Find where the given text appears and provide that cell's center as (x, y) coordinate. 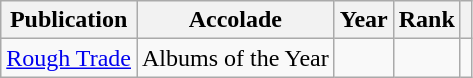
Publication (69, 20)
Rank (426, 20)
Accolade (235, 20)
Albums of the Year (235, 58)
Rough Trade (69, 58)
Year (364, 20)
